For the text-containing cell, return its midpoint in [x, y] coordinate format. 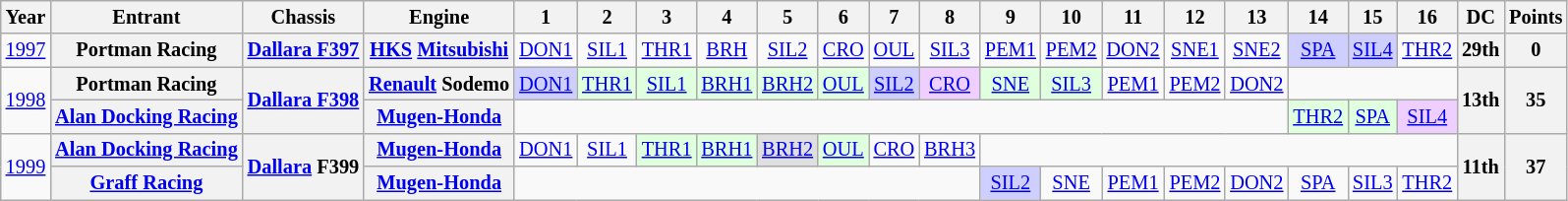
5 [787, 17]
DC [1481, 17]
7 [895, 17]
6 [843, 17]
Entrant [145, 17]
Engine [438, 17]
Dallara F398 [303, 100]
BRH [726, 50]
1 [546, 17]
Chassis [303, 17]
37 [1536, 166]
1997 [26, 50]
Renault Sodemo [438, 84]
11th [1481, 166]
SNE2 [1256, 50]
10 [1072, 17]
29th [1481, 50]
9 [1011, 17]
14 [1317, 17]
3 [667, 17]
HKS Mitsubishi [438, 50]
12 [1195, 17]
13th [1481, 100]
8 [950, 17]
4 [726, 17]
0 [1536, 50]
2 [608, 17]
13 [1256, 17]
Dallara F399 [303, 166]
11 [1133, 17]
BRH3 [950, 150]
16 [1427, 17]
Dallara F397 [303, 50]
1998 [26, 100]
15 [1372, 17]
35 [1536, 100]
SNE1 [1195, 50]
1999 [26, 166]
Graff Racing [145, 183]
Points [1536, 17]
Year [26, 17]
